Locate the cell with the specified text and output its (X, Y) center coordinate. 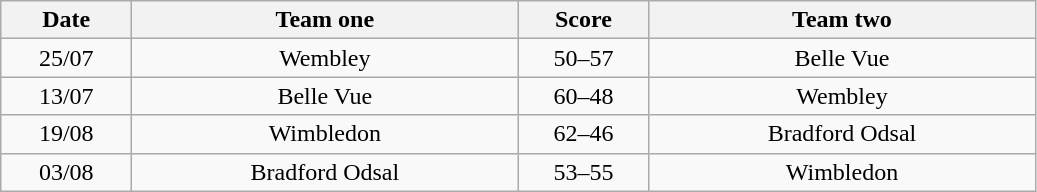
03/08 (66, 172)
13/07 (66, 96)
Team one (325, 20)
60–48 (584, 96)
19/08 (66, 134)
50–57 (584, 58)
25/07 (66, 58)
Team two (842, 20)
Score (584, 20)
Date (66, 20)
62–46 (584, 134)
53–55 (584, 172)
